Find where the given text appears and provide that cell's center as [x, y] coordinate. 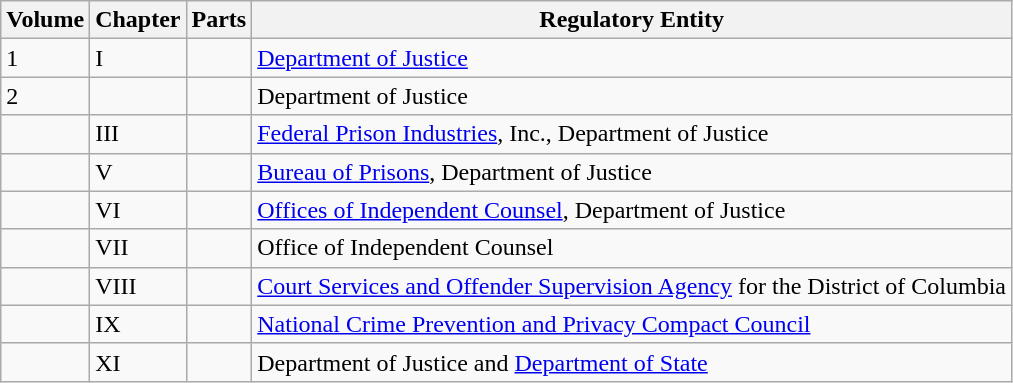
Chapter [138, 20]
Offices of Independent Counsel, Department of Justice [632, 210]
Volume [46, 20]
Office of Independent Counsel [632, 248]
III [138, 134]
VIII [138, 286]
2 [46, 96]
V [138, 172]
IX [138, 324]
Regulatory Entity [632, 20]
VII [138, 248]
Federal Prison Industries, Inc., Department of Justice [632, 134]
Bureau of Prisons, Department of Justice [632, 172]
1 [46, 58]
I [138, 58]
Court Services and Offender Supervision Agency for the District of Columbia [632, 286]
XI [138, 362]
VI [138, 210]
National Crime Prevention and Privacy Compact Council [632, 324]
Department of Justice and Department of State [632, 362]
Parts [219, 20]
